Detect which cell encompasses the target text, then output its (x, y) center coordinate. 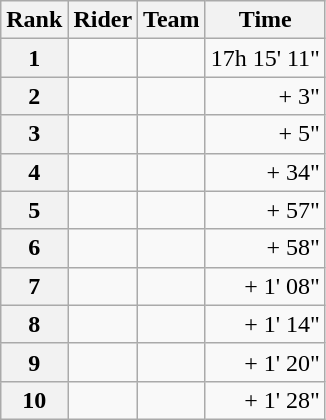
Time (265, 20)
+ 1' 08" (265, 286)
+ 34" (265, 172)
+ 1' 28" (265, 400)
8 (34, 324)
Rider (103, 20)
7 (34, 286)
17h 15' 11" (265, 58)
Rank (34, 20)
3 (34, 134)
1 (34, 58)
Team (172, 20)
+ 5" (265, 134)
2 (34, 96)
+ 57" (265, 210)
+ 1' 14" (265, 324)
+ 58" (265, 248)
10 (34, 400)
4 (34, 172)
9 (34, 362)
+ 3" (265, 96)
6 (34, 248)
+ 1' 20" (265, 362)
5 (34, 210)
